Find where the given text appears and provide that cell's center as [X, Y] coordinate. 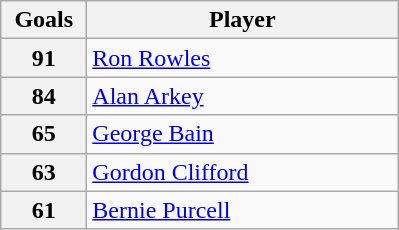
George Bain [242, 134]
Alan Arkey [242, 96]
Player [242, 20]
65 [44, 134]
61 [44, 210]
Bernie Purcell [242, 210]
Gordon Clifford [242, 172]
Goals [44, 20]
63 [44, 172]
84 [44, 96]
Ron Rowles [242, 58]
91 [44, 58]
